Detect which cell encompasses the target text, then output its [x, y] center coordinate. 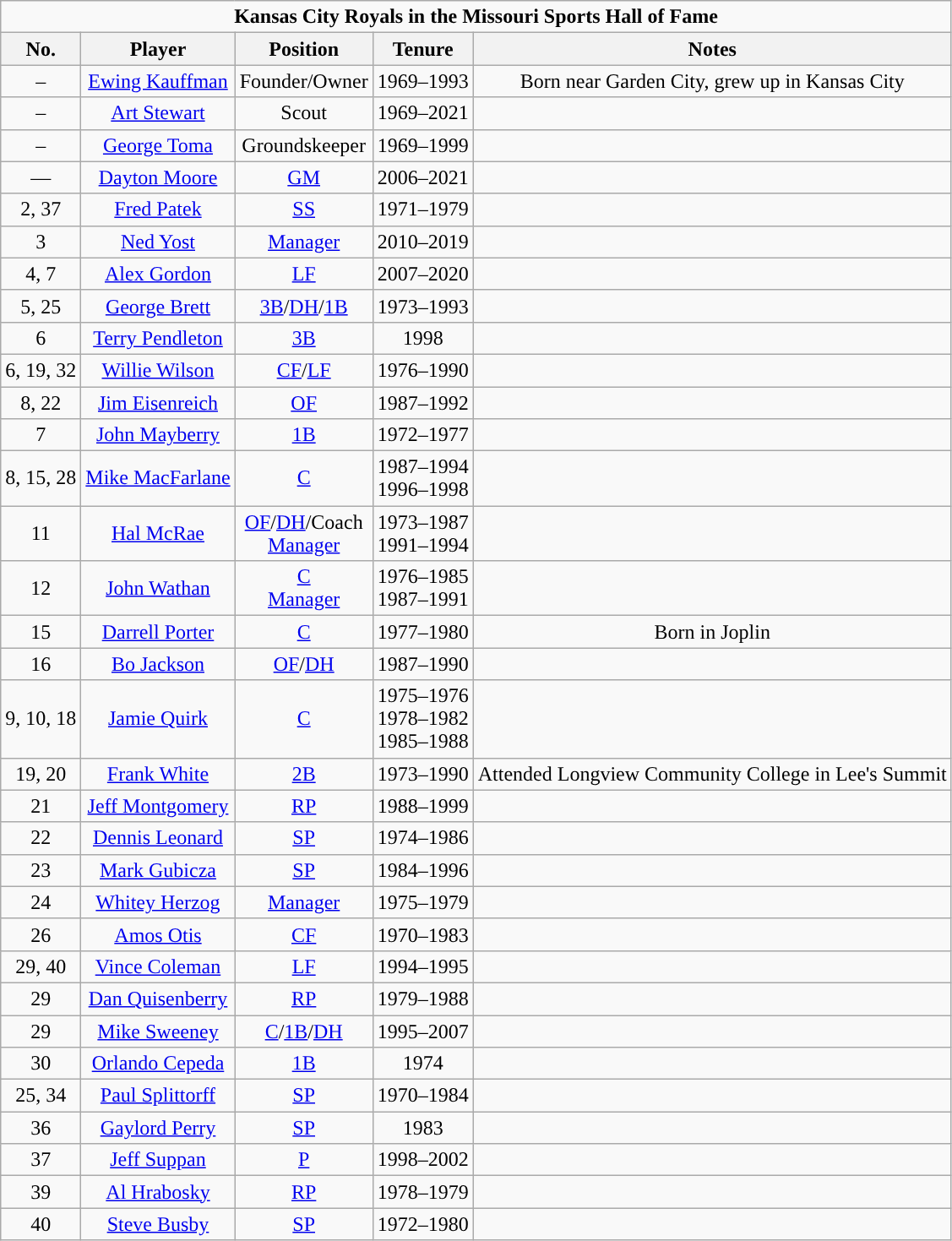
1983 [422, 1128]
3B [304, 338]
2006–2021 [422, 177]
Ewing Kauffman [158, 81]
1969–2021 [422, 113]
1974 [422, 1064]
No. [41, 49]
8, 22 [41, 403]
3 [41, 242]
Dayton Moore [158, 177]
Paul Splittorff [158, 1096]
29, 40 [41, 966]
1973–19871991–1994 [422, 534]
Willie Wilson [158, 370]
1978–1979 [422, 1192]
11 [41, 534]
Ned Yost [158, 242]
40 [41, 1224]
Art Stewart [158, 113]
16 [41, 664]
Jim Eisenreich [158, 403]
1975–19761978–19821985–1988 [422, 719]
2007–2020 [422, 274]
Position [304, 49]
1988–1999 [422, 806]
Notes [712, 49]
21 [41, 806]
Gaylord Perry [158, 1128]
26 [41, 934]
2B [304, 774]
Mike MacFarlane [158, 478]
1975–1979 [422, 902]
12 [41, 588]
CManager [304, 588]
CF [304, 934]
1970–1984 [422, 1096]
24 [41, 902]
Alex Gordon [158, 274]
Amos Otis [158, 934]
Jamie Quirk [158, 719]
Kansas City Royals in the Missouri Sports Hall of Fame [476, 17]
6, 19, 32 [41, 370]
1971–1979 [422, 210]
Bo Jackson [158, 664]
Jeff Suppan [158, 1160]
1987–1992 [422, 403]
Dennis Leonard [158, 838]
Fred Patek [158, 210]
Attended Longview Community College in Lee's Summit [712, 774]
— [41, 177]
19, 20 [41, 774]
Al Hrabosky [158, 1192]
Tenure [422, 49]
OF [304, 403]
39 [41, 1192]
Dan Quisenberry [158, 999]
Groundskeeper [304, 145]
Player [158, 49]
1995–2007 [422, 1031]
1998 [422, 338]
15 [41, 632]
Mike Sweeney [158, 1031]
2010–2019 [422, 242]
Hal McRae [158, 534]
C/1B/DH [304, 1031]
Born in Joplin [712, 632]
George Toma [158, 145]
37 [41, 1160]
Darrell Porter [158, 632]
2, 37 [41, 210]
1973–1993 [422, 306]
Whitey Herzog [158, 902]
John Mayberry [158, 435]
1979–1988 [422, 999]
CF/LF [304, 370]
1972–1980 [422, 1224]
SS [304, 210]
7 [41, 435]
1994–1995 [422, 966]
22 [41, 838]
Scout [304, 113]
1972–1977 [422, 435]
Vince Coleman [158, 966]
1974–1986 [422, 838]
1977–1980 [422, 632]
1987–19941996–1998 [422, 478]
OF/DH [304, 664]
Jeff Montgomery [158, 806]
1969–1999 [422, 145]
8, 15, 28 [41, 478]
5, 25 [41, 306]
George Brett [158, 306]
P [304, 1160]
1976–19851987–1991 [422, 588]
Founder/Owner [304, 81]
1987–1990 [422, 664]
36 [41, 1128]
John Wathan [158, 588]
OF/DH/CoachManager [304, 534]
4, 7 [41, 274]
1998–2002 [422, 1160]
Terry Pendleton [158, 338]
9, 10, 18 [41, 719]
Steve Busby [158, 1224]
30 [41, 1064]
23 [41, 870]
3B/DH/1B [304, 306]
1976–1990 [422, 370]
1984–1996 [422, 870]
6 [41, 338]
25, 34 [41, 1096]
Born near Garden City, grew up in Kansas City [712, 81]
1969–1993 [422, 81]
1970–1983 [422, 934]
1973–1990 [422, 774]
Mark Gubicza [158, 870]
GM [304, 177]
Frank White [158, 774]
Orlando Cepeda [158, 1064]
